Return (x, y) of the center of cell containing provided text 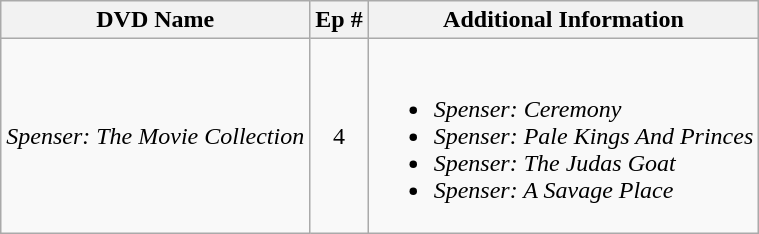
Spenser: The Movie Collection (156, 136)
Spenser: CeremonySpenser: Pale Kings And PrincesSpenser: The Judas GoatSpenser: A Savage Place (564, 136)
4 (339, 136)
Additional Information (564, 20)
Ep # (339, 20)
DVD Name (156, 20)
